Determine the (x, y) coordinate at the center of the cell enclosing the given text.  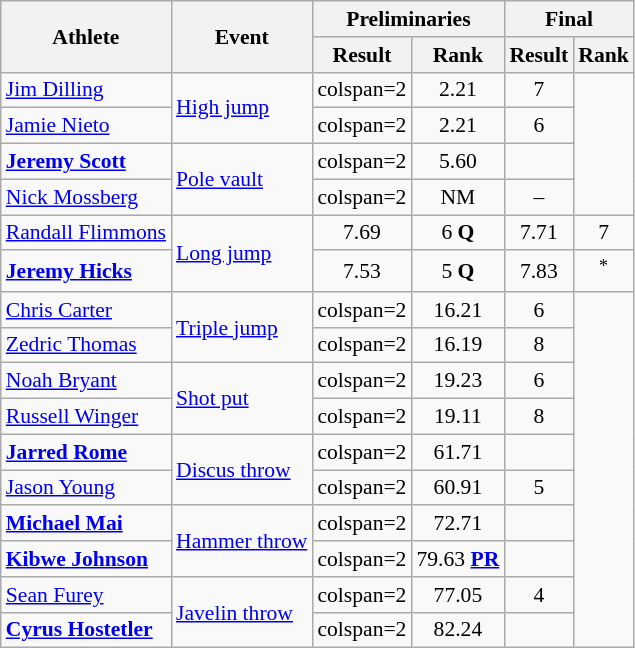
77.05 (458, 595)
5 (538, 488)
61.71 (458, 452)
Randall Flimmons (86, 233)
Cyrus Hostetler (86, 630)
19.11 (458, 417)
5 Q (458, 272)
Jim Dilling (86, 90)
NM (458, 197)
– (538, 197)
72.71 (458, 524)
Event (242, 36)
6 Q (458, 233)
* (604, 272)
Russell Winger (86, 417)
Michael Mai (86, 524)
5.60 (458, 162)
Jeremy Hicks (86, 272)
Chris Carter (86, 310)
Hammer throw (242, 542)
4 (538, 595)
Jason Young (86, 488)
16.19 (458, 345)
Sean Furey (86, 595)
7.69 (362, 233)
Nick Mossberg (86, 197)
Final (568, 19)
Athlete (86, 36)
Discus throw (242, 470)
7.83 (538, 272)
19.23 (458, 381)
Long jump (242, 254)
Noah Bryant (86, 381)
Javelin throw (242, 612)
16.21 (458, 310)
7.53 (362, 272)
Jamie Nieto (86, 126)
Kibwe Johnson (86, 559)
Pole vault (242, 180)
7.71 (538, 233)
Jarred Rome (86, 452)
Shot put (242, 398)
Zedric Thomas (86, 345)
Preliminaries (408, 19)
82.24 (458, 630)
Jeremy Scott (86, 162)
79.63 PR (458, 559)
Triple jump (242, 328)
High jump (242, 108)
60.91 (458, 488)
